Output the [X, Y] coordinate of the center of the cell containing the given text.  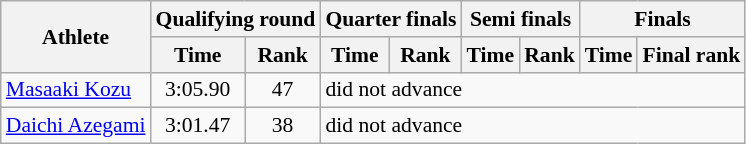
Semi finals [520, 19]
Finals [663, 19]
47 [283, 90]
Masaaki Kozu [76, 90]
3:01.47 [198, 126]
Qualifying round [236, 19]
Daichi Azegami [76, 126]
3:05.90 [198, 90]
Quarter finals [390, 19]
Final rank [691, 55]
38 [283, 126]
Athlete [76, 36]
